For the text-containing cell, return its midpoint in [x, y] coordinate format. 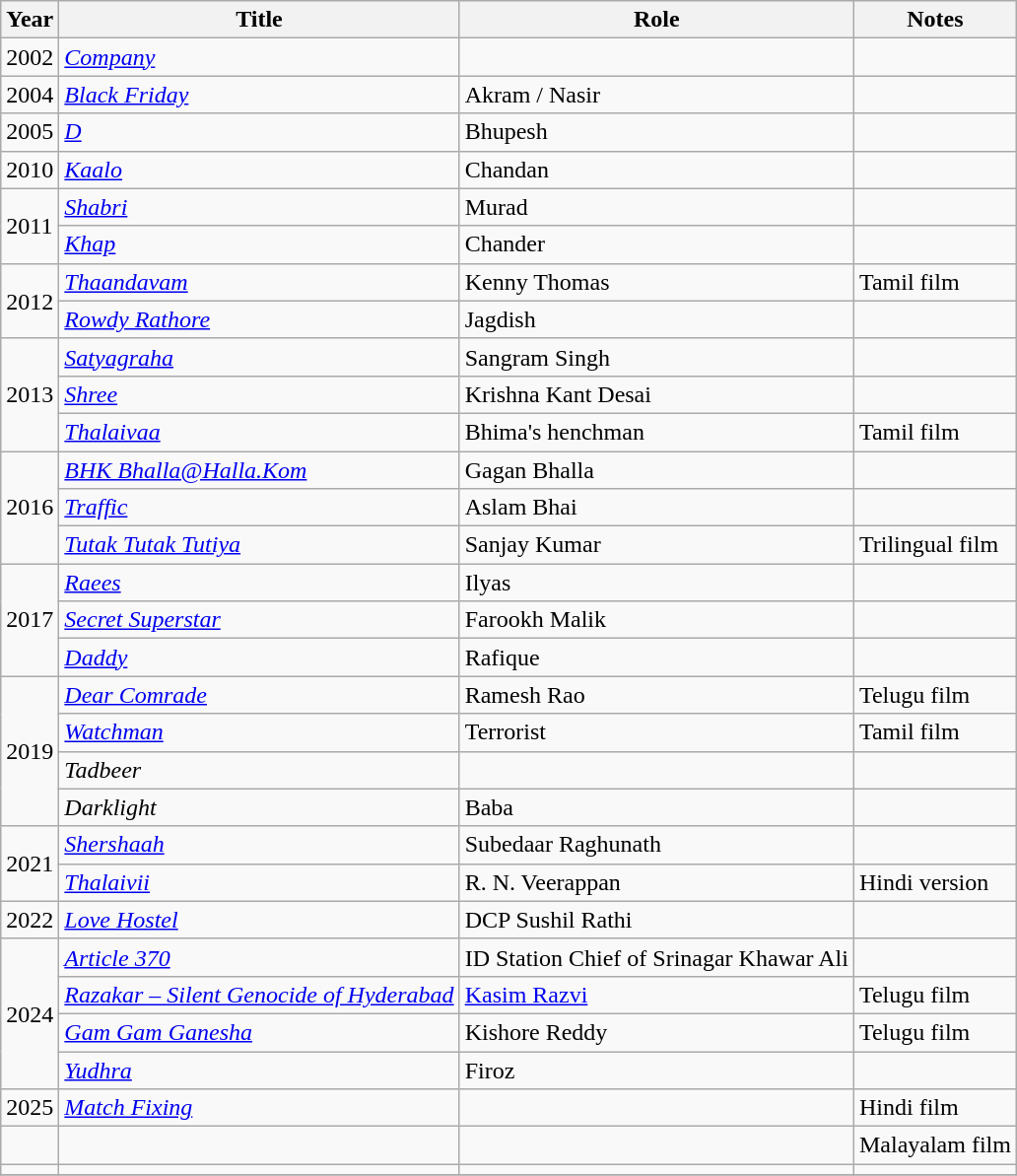
Bhima's henchman [656, 432]
Sanjay Kumar [656, 545]
Darklight [259, 807]
Rowdy Rathore [259, 319]
Yudhra [259, 1070]
Notes [934, 20]
2021 [30, 864]
Chander [656, 244]
Watchman [259, 732]
2019 [30, 751]
Terrorist [656, 732]
2010 [30, 170]
Razakar – Silent Genocide of Hyderabad [259, 995]
2012 [30, 301]
2025 [30, 1108]
Kishore Reddy [656, 1032]
Tutak Tutak Tutiya [259, 545]
Secret Superstar [259, 620]
Role [656, 20]
2004 [30, 95]
2022 [30, 920]
Shree [259, 394]
2002 [30, 57]
Aslam Bhai [656, 508]
2011 [30, 226]
Hindi film [934, 1108]
BHK Bhalla@Halla.Kom [259, 470]
Ilyas [656, 583]
Subedaar Raghunath [656, 845]
2016 [30, 508]
Kaalo [259, 170]
Black Friday [259, 95]
Chandan [656, 170]
Article 370 [259, 957]
Raees [259, 583]
Satyagraha [259, 357]
Baba [656, 807]
Shershaah [259, 845]
Sangram Singh [656, 357]
Love Hostel [259, 920]
Trilingual film [934, 545]
ID Station Chief of Srinagar Khawar Ali [656, 957]
DCP Sushil Rathi [656, 920]
Thaandavam [259, 282]
Thalaivii [259, 882]
R. N. Veerappan [656, 882]
Jagdish [656, 319]
Daddy [259, 657]
Hindi version [934, 882]
2005 [30, 132]
Rafique [656, 657]
Murad [656, 207]
2017 [30, 620]
Company [259, 57]
Match Fixing [259, 1108]
Gam Gam Ganesha [259, 1032]
Khap [259, 244]
2013 [30, 394]
Farookh Malik [656, 620]
2024 [30, 1013]
Year [30, 20]
Title [259, 20]
Dear Comrade [259, 695]
Krishna Kant Desai [656, 394]
Akram / Nasir [656, 95]
Tadbeer [259, 770]
Traffic [259, 508]
Malayalam film [934, 1145]
Kenny Thomas [656, 282]
Ramesh Rao [656, 695]
Thalaivaa [259, 432]
Gagan Bhalla [656, 470]
Bhupesh [656, 132]
D [259, 132]
Firoz [656, 1070]
Shabri [259, 207]
Kasim Razvi [656, 995]
